From the cell containing the given text, extract its center point as (x, y) coordinate. 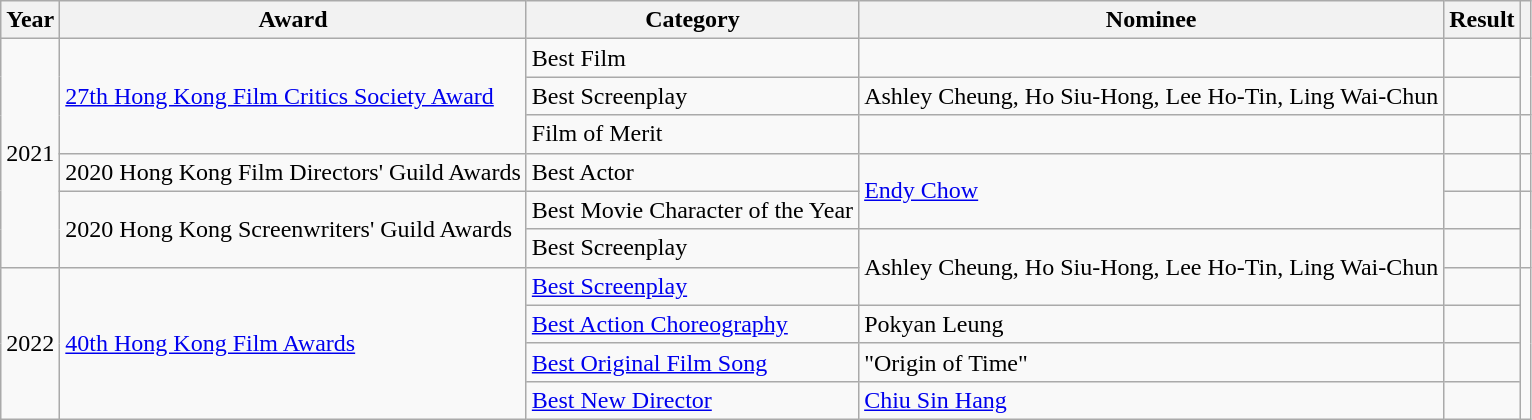
Best Actor (692, 172)
Best Movie Character of the Year (692, 210)
2021 (30, 153)
Award (293, 20)
Best Film (692, 58)
Endy Chow (1152, 191)
Best Original Film Song (692, 362)
Best Action Choreography (692, 324)
Category (692, 20)
Year (30, 20)
Result (1482, 20)
"Origin of Time" (1152, 362)
Chiu Sin Hang (1152, 400)
Nominee (1152, 20)
Pokyan Leung (1152, 324)
27th Hong Kong Film Critics Society Award (293, 96)
2022 (30, 343)
2020 Hong Kong Film Directors' Guild Awards (293, 172)
Film of Merit (692, 134)
40th Hong Kong Film Awards (293, 343)
Best New Director (692, 400)
2020 Hong Kong Screenwriters' Guild Awards (293, 229)
